Search for the cell housing the specified text and yield its (x, y) center coordinate. 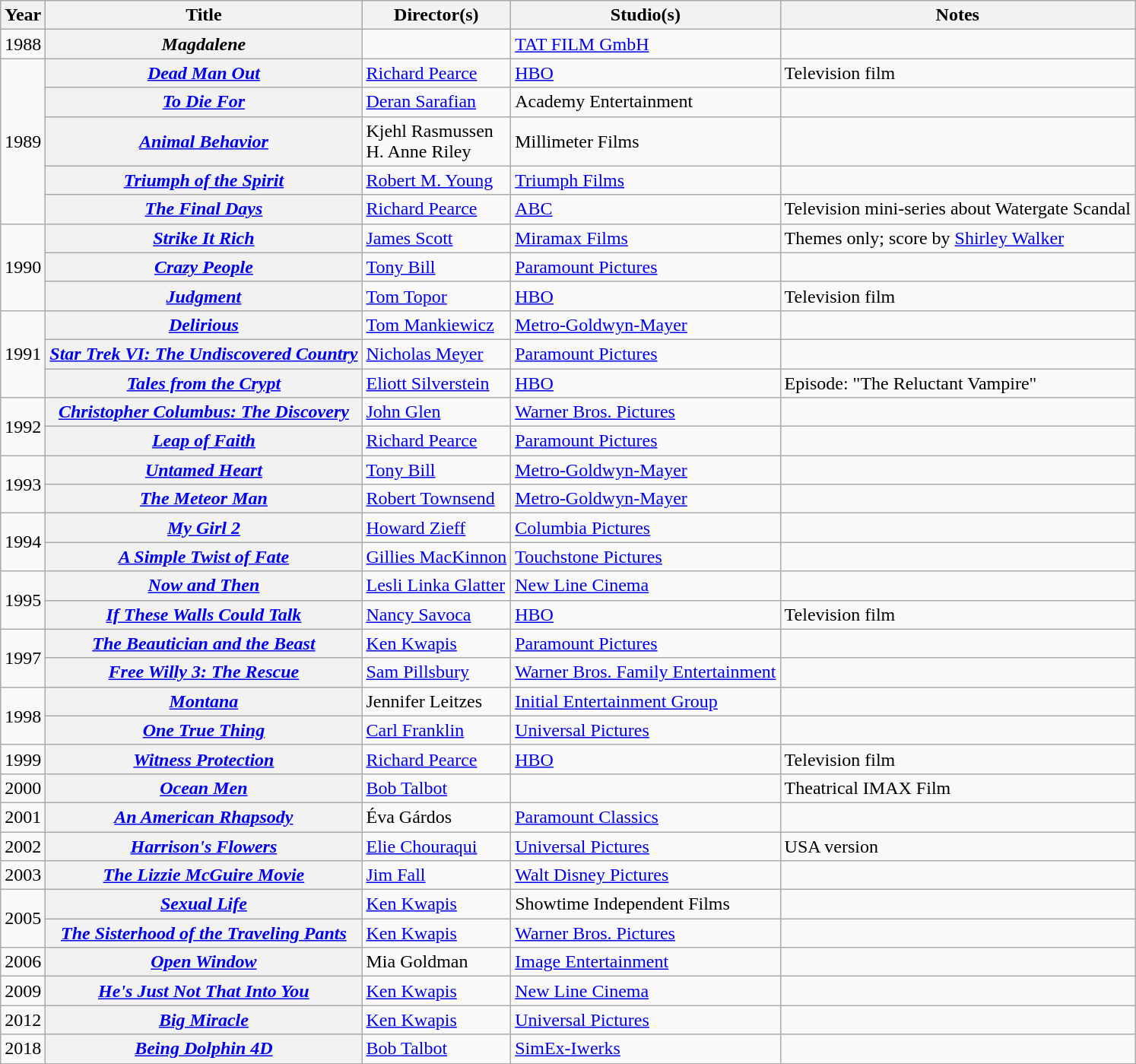
1998 (23, 716)
Themes only; score by Shirley Walker (957, 238)
Christopher Columbus: The Discovery (204, 412)
Robert Townsend (436, 499)
Untamed Heart (204, 470)
TAT FILM GmbH (646, 44)
Initial Entertainment Group (646, 701)
Television mini-series about Watergate Scandal (957, 209)
Jim Fall (436, 875)
1992 (23, 427)
1997 (23, 658)
Magdalene (204, 44)
Dead Man Out (204, 73)
Leap of Faith (204, 441)
The Lizzie McGuire Movie (204, 875)
2006 (23, 962)
Jennifer Leitzes (436, 701)
1991 (23, 354)
Open Window (204, 962)
2005 (23, 919)
Robert M. Young (436, 180)
ABC (646, 209)
Mia Goldman (436, 962)
Crazy People (204, 267)
Star Trek VI: The Undiscovered Country (204, 354)
Year (23, 15)
Howard Zieff (436, 528)
Warner Bros. Family Entertainment (646, 672)
1989 (23, 141)
Montana (204, 701)
Harrison's Flowers (204, 846)
Columbia Pictures (646, 528)
Lesli Linka Glatter (436, 586)
Showtime Independent Films (646, 904)
Elie Chouraqui (436, 846)
Strike It Rich (204, 238)
Kjehl RasmussenH. Anne Riley (436, 141)
Tom Mankiewicz (436, 325)
Academy Entertainment (646, 102)
Millimeter Films (646, 141)
Theatrical IMAX Film (957, 788)
2018 (23, 1049)
2000 (23, 788)
Free Willy 3: The Rescue (204, 672)
To Die For (204, 102)
Witness Protection (204, 759)
Ocean Men (204, 788)
The Meteor Man (204, 499)
Nancy Savoca (436, 615)
If These Walls Could Talk (204, 615)
2009 (23, 991)
Title (204, 15)
1990 (23, 267)
Carl Franklin (436, 730)
Animal Behavior (204, 141)
Miramax Films (646, 238)
A Simple Twist of Fate (204, 557)
Image Entertainment (646, 962)
Tales from the Crypt (204, 383)
1993 (23, 484)
Nicholas Meyer (436, 354)
Tom Topor (436, 296)
Being Dolphin 4D (204, 1049)
An American Rhapsody (204, 817)
Paramount Classics (646, 817)
USA version (957, 846)
1994 (23, 542)
Triumph of the Spirit (204, 180)
Judgment (204, 296)
2001 (23, 817)
Director(s) (436, 15)
Big Miracle (204, 1020)
Now and Then (204, 586)
One True Thing (204, 730)
Deran Sarafian (436, 102)
1988 (23, 44)
1999 (23, 759)
The Beautician and the Beast (204, 643)
Triumph Films (646, 180)
The Sisterhood of the Traveling Pants (204, 933)
Episode: "The Reluctant Vampire" (957, 383)
2012 (23, 1020)
2002 (23, 846)
John Glen (436, 412)
1995 (23, 600)
Walt Disney Pictures (646, 875)
Eliott Silverstein (436, 383)
Sexual Life (204, 904)
Sam Pillsbury (436, 672)
Gillies MacKinnon (436, 557)
The Final Days (204, 209)
James Scott (436, 238)
SimEx-Iwerks (646, 1049)
My Girl 2 (204, 528)
Éva Gárdos (436, 817)
Delirious (204, 325)
Studio(s) (646, 15)
2003 (23, 875)
Notes (957, 15)
He's Just Not That Into You (204, 991)
Touchstone Pictures (646, 557)
